For the text-containing cell, return its midpoint in [x, y] coordinate format. 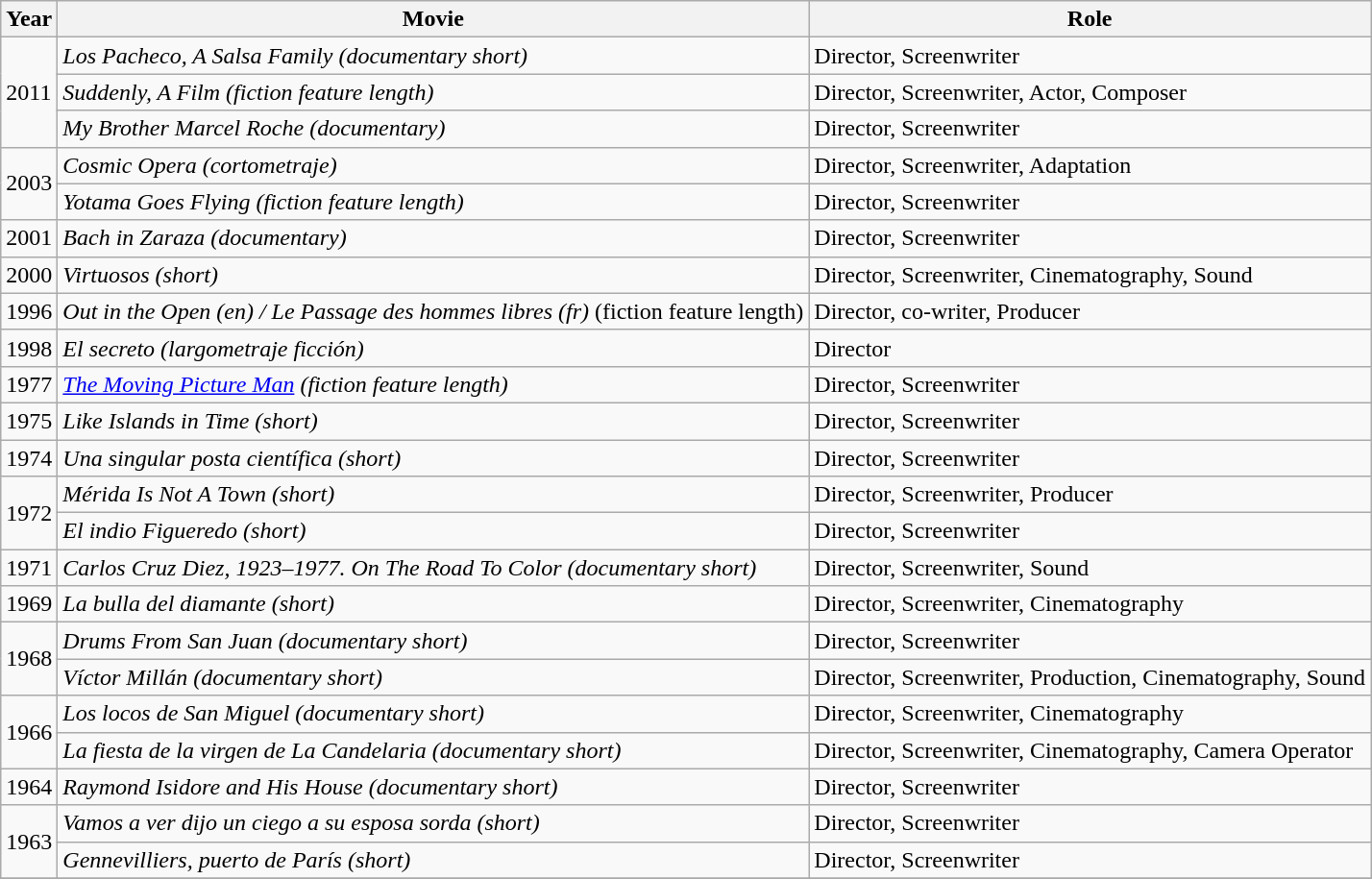
Cosmic Opera (cortometraje) [433, 165]
Director [1090, 348]
Director, Screenwriter, Cinematography, Camera Operator [1090, 750]
Year [29, 19]
Director, Screenwriter, Cinematography, Sound [1090, 275]
Los Pacheco, A Salsa Family (documentary short) [433, 56]
1963 [29, 842]
Role [1090, 19]
El secreto (largometraje ficción) [433, 348]
1971 [29, 568]
Gennevilliers, puerto de París (short) [433, 860]
The Moving Picture Man (fiction feature length) [433, 384]
Víctor Millán (documentary short) [433, 677]
La fiesta de la virgen de La Candelaria (documentary short) [433, 750]
Like Islands in Time (short) [433, 421]
Mérida Is Not A Town (short) [433, 495]
1975 [29, 421]
Los locos de San Miguel (documentary short) [433, 714]
1968 [29, 659]
1964 [29, 787]
My Brother Marcel Roche (documentary) [433, 129]
Director, Screenwriter, Adaptation [1090, 165]
Director, co-writer, Producer [1090, 311]
Raymond Isidore and His House (documentary short) [433, 787]
1969 [29, 604]
Vamos a ver dijo un ciego a su esposa sorda (short) [433, 823]
La bulla del diamante (short) [433, 604]
2000 [29, 275]
Out in the Open (en) / Le Passage des hommes libres (fr) (fiction feature length) [433, 311]
1998 [29, 348]
Virtuosos (short) [433, 275]
2001 [29, 238]
1966 [29, 732]
El indio Figueredo (short) [433, 531]
1977 [29, 384]
Suddenly, A Film (fiction feature length) [433, 92]
Yotama Goes Flying (fiction feature length) [433, 202]
1972 [29, 513]
Director, Screenwriter, Actor, Composer [1090, 92]
2011 [29, 92]
Drums From San Juan (documentary short) [433, 641]
Director, Screenwriter, Sound [1090, 568]
Bach in Zaraza (documentary) [433, 238]
1974 [29, 458]
Movie [433, 19]
Director, Screenwriter, Producer [1090, 495]
2003 [29, 183]
Carlos Cruz Diez, 1923–1977. On The Road To Color (documentary short) [433, 568]
1996 [29, 311]
Una singular posta científica (short) [433, 458]
Director, Screenwriter, Production, Cinematography, Sound [1090, 677]
